Provide the (X, Y) coordinate of the cell's center where the given text is located.  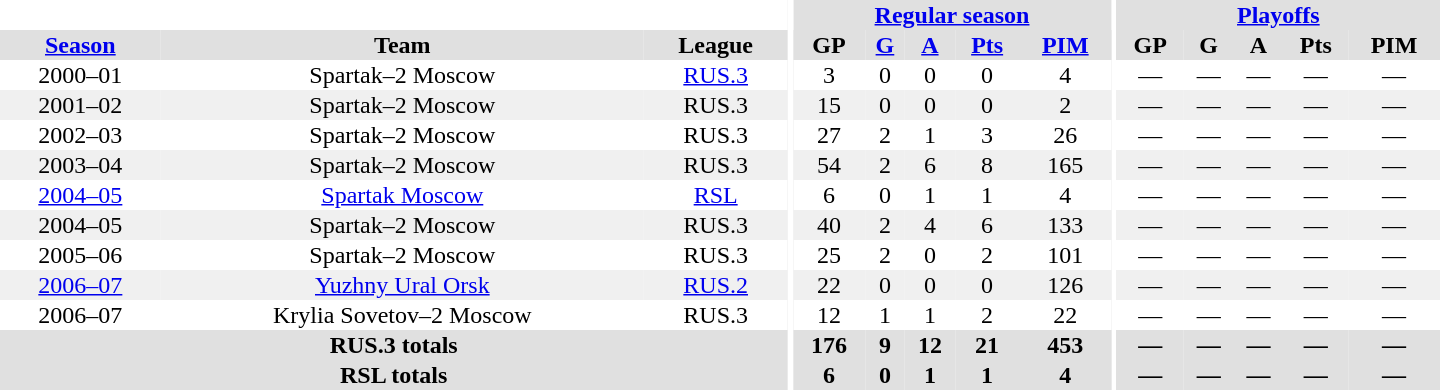
2003–04 (80, 165)
Regular season (952, 15)
133 (1065, 225)
453 (1065, 345)
8 (988, 165)
176 (829, 345)
25 (829, 255)
26 (1065, 135)
Krylia Sovetov–2 Moscow (402, 315)
21 (988, 345)
Playoffs (1278, 15)
2005–06 (80, 255)
Team (402, 45)
Season (80, 45)
RSL totals (394, 375)
27 (829, 135)
54 (829, 165)
9 (885, 345)
2000–01 (80, 75)
Yuzhny Ural Orsk (402, 285)
2001–02 (80, 105)
2002–03 (80, 135)
Spartak Moscow (402, 195)
League (716, 45)
RSL (716, 195)
126 (1065, 285)
15 (829, 105)
RUS.3 totals (394, 345)
165 (1065, 165)
40 (829, 225)
RUS.2 (716, 285)
101 (1065, 255)
